Identify which cell holds the provided text, then report its (x, y) central coordinate. 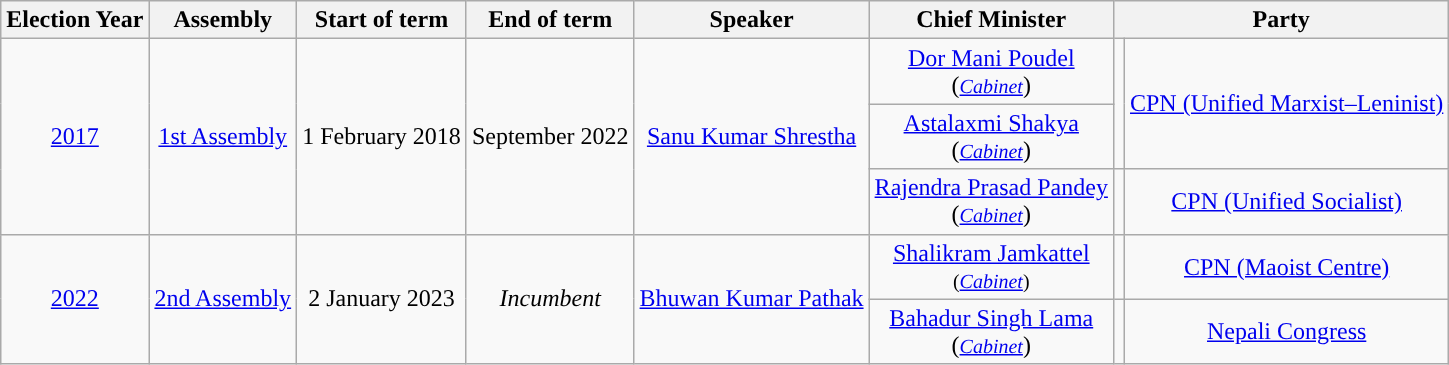
Sanu Kumar Shrestha (752, 136)
CPN (Unified Marxist–Leninist) (1286, 104)
2022 (75, 299)
Nepali Congress (1286, 332)
Rajendra Prasad Pandey(Cabinet) (991, 202)
2 January 2023 (382, 299)
Election Year (75, 20)
Shalikram Jamkattel(Cabinet) (991, 266)
Incumbent (550, 299)
End of term (550, 20)
Bhuwan Kumar Pathak (752, 299)
Speaker (752, 20)
Bahadur Singh Lama(Cabinet) (991, 332)
2017 (75, 136)
CPN (Unified Socialist) (1286, 202)
Astalaxmi Shakya(Cabinet) (991, 136)
Start of term (382, 20)
Party (1280, 20)
September 2022 (550, 136)
1st Assembly (223, 136)
Chief Minister (991, 20)
2nd Assembly (223, 299)
CPN (Maoist Centre) (1286, 266)
1 February 2018 (382, 136)
Dor Mani Poudel(Cabinet) (991, 72)
Assembly (223, 20)
